Find where the given text appears and provide that cell's center as [x, y] coordinate. 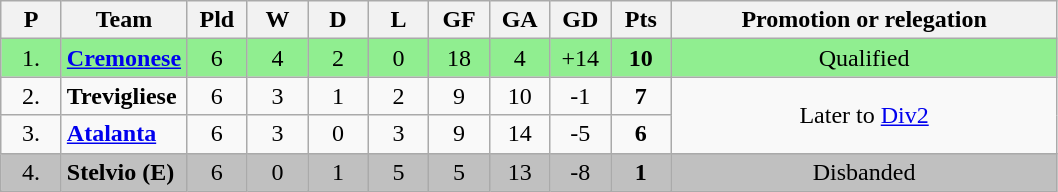
Trevigliese [124, 96]
13 [520, 172]
L [398, 20]
-1 [580, 96]
7 [640, 96]
-8 [580, 172]
Promotion or relegation [864, 20]
-5 [580, 134]
+14 [580, 58]
P [32, 20]
Qualified [864, 58]
Cremonese [124, 58]
W [278, 20]
D [338, 20]
3. [32, 134]
GF [460, 20]
Pld [218, 20]
2. [32, 96]
GD [580, 20]
GA [520, 20]
Stelvio (E) [124, 172]
Disbanded [864, 172]
1. [32, 58]
18 [460, 58]
Team [124, 20]
Later to Div2 [864, 115]
14 [520, 134]
Pts [640, 20]
Atalanta [124, 134]
4. [32, 172]
